Extract the (x, y) coordinate from the center of the cell holding the provided text.  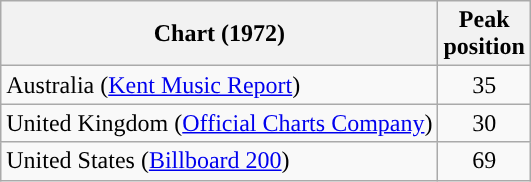
United States (Billboard 200) (220, 161)
Peakposition (484, 34)
United Kingdom (Official Charts Company) (220, 123)
69 (484, 161)
Chart (1972) (220, 34)
Australia (Kent Music Report) (220, 85)
30 (484, 123)
35 (484, 85)
